From the cell containing the given text, extract its center point as [x, y] coordinate. 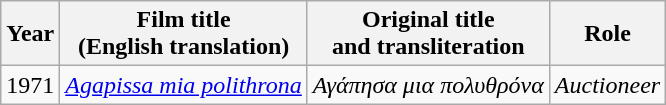
Year [30, 34]
Αγάπησα μια πολυθρόνα [428, 85]
Original titleand transliteration [428, 34]
Agapissa mia polithrona [184, 85]
Film title(English translation) [184, 34]
Auctioneer [607, 85]
1971 [30, 85]
Role [607, 34]
